Scan for the cell matching the given text and deliver its (x, y) coordinate at center. 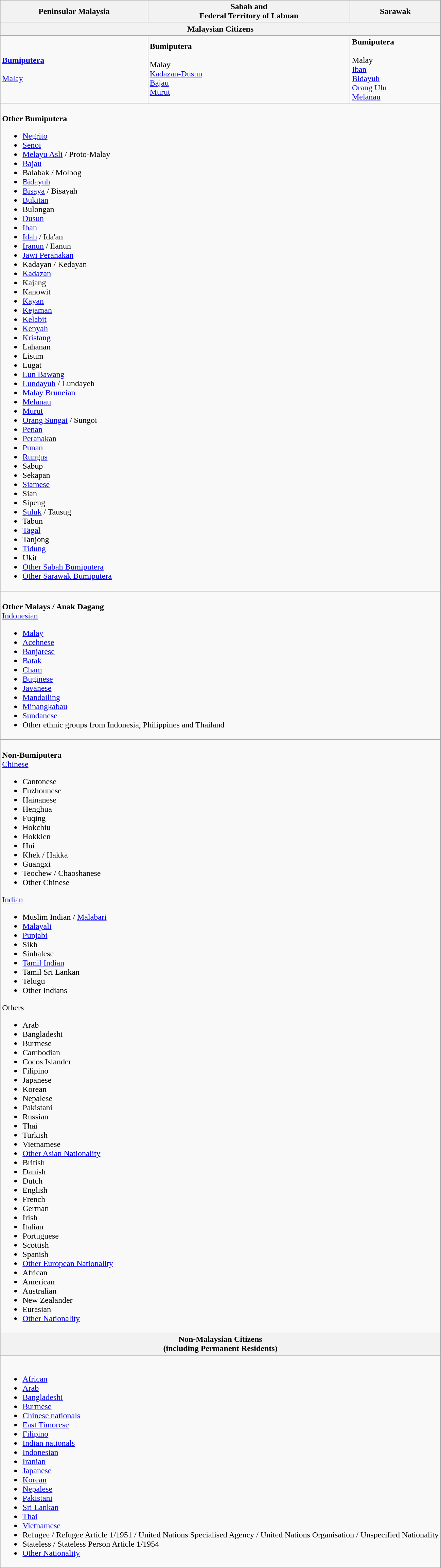
Peninsular Malaysia (74, 12)
Malaysian Citizens (220, 29)
Sarawak (395, 12)
Non-Malaysian Citizens(including Permanent Residents) (220, 1344)
BumiputeraMalay Iban Bidayuh Orang Ulu Melanau (395, 69)
BumiputeraMalay Kadazan-Dusun Bajau Murut (249, 69)
BumiputeraMalay (74, 69)
Sabah andFederal Territory of Labuan (249, 12)
